Search for the cell housing the specified text and yield its (X, Y) center coordinate. 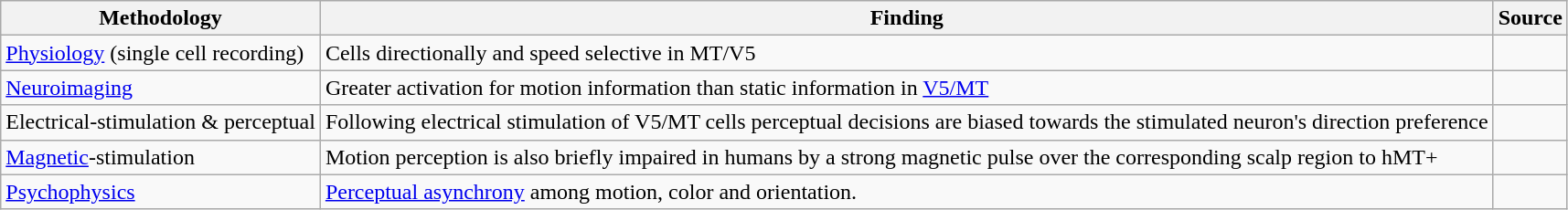
Source (1531, 18)
Electrical-stimulation & perceptual (161, 122)
Physiology (single cell recording) (161, 53)
Magnetic-stimulation (161, 157)
Cells directionally and speed selective in MT/V5 (907, 53)
Finding (907, 18)
Neuroimaging (161, 88)
Greater activation for motion information than static information in V5/MT (907, 88)
Motion perception is also briefly impaired in humans by a strong magnetic pulse over the corresponding scalp region to hMT+ (907, 157)
Perceptual asynchrony among motion, color and orientation. (907, 192)
Following electrical stimulation of V5/MT cells perceptual decisions are biased towards the stimulated neuron's direction preference (907, 122)
Psychophysics (161, 192)
Methodology (161, 18)
